Capture the cell that displays the provided text and extract its (x, y) central coordinate. 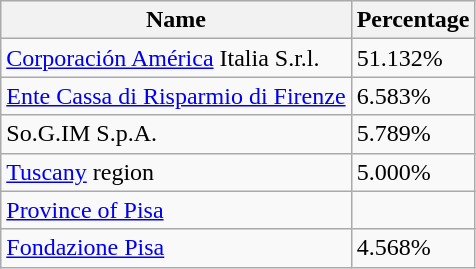
5.000% (413, 172)
6.583% (413, 96)
Name (176, 20)
4.568% (413, 248)
Fondazione Pisa (176, 248)
Corporación América Italia S.r.l. (176, 58)
Percentage (413, 20)
Tuscany region (176, 172)
Ente Cassa di Risparmio di Firenze (176, 96)
5.789% (413, 134)
So.G.IM S.p.A. (176, 134)
51.132% (413, 58)
Province of Pisa (176, 210)
